For the text-containing cell, return its midpoint in (x, y) coordinate format. 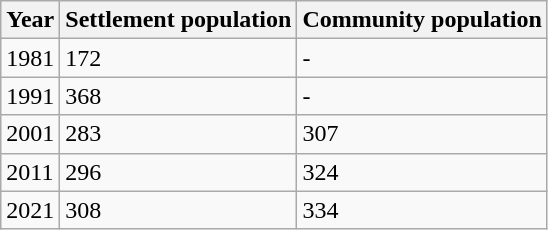
Settlement population (178, 20)
172 (178, 58)
368 (178, 96)
2021 (30, 210)
296 (178, 172)
307 (422, 134)
324 (422, 172)
308 (178, 210)
2011 (30, 172)
Year (30, 20)
334 (422, 210)
283 (178, 134)
1981 (30, 58)
Community population (422, 20)
2001 (30, 134)
1991 (30, 96)
